For the text-containing cell, return its midpoint in [X, Y] coordinate format. 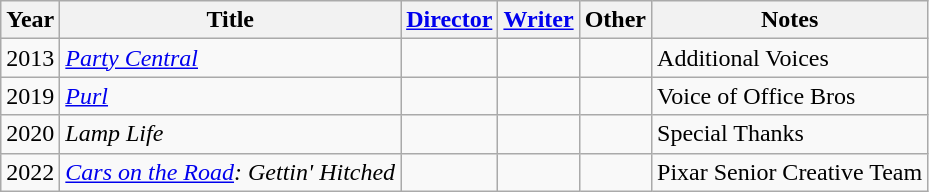
Lamp Life [230, 134]
2019 [30, 96]
Notes [790, 20]
Cars on the Road: Gettin' Hitched [230, 172]
Purl [230, 96]
Other [615, 20]
Party Central [230, 58]
2020 [30, 134]
Additional Voices [790, 58]
Title [230, 20]
Director [450, 20]
Pixar Senior Creative Team [790, 172]
Special Thanks [790, 134]
Year [30, 20]
Writer [538, 20]
Voice of Office Bros [790, 96]
2022 [30, 172]
2013 [30, 58]
